Identify which cell holds the provided text, then report its [x, y] central coordinate. 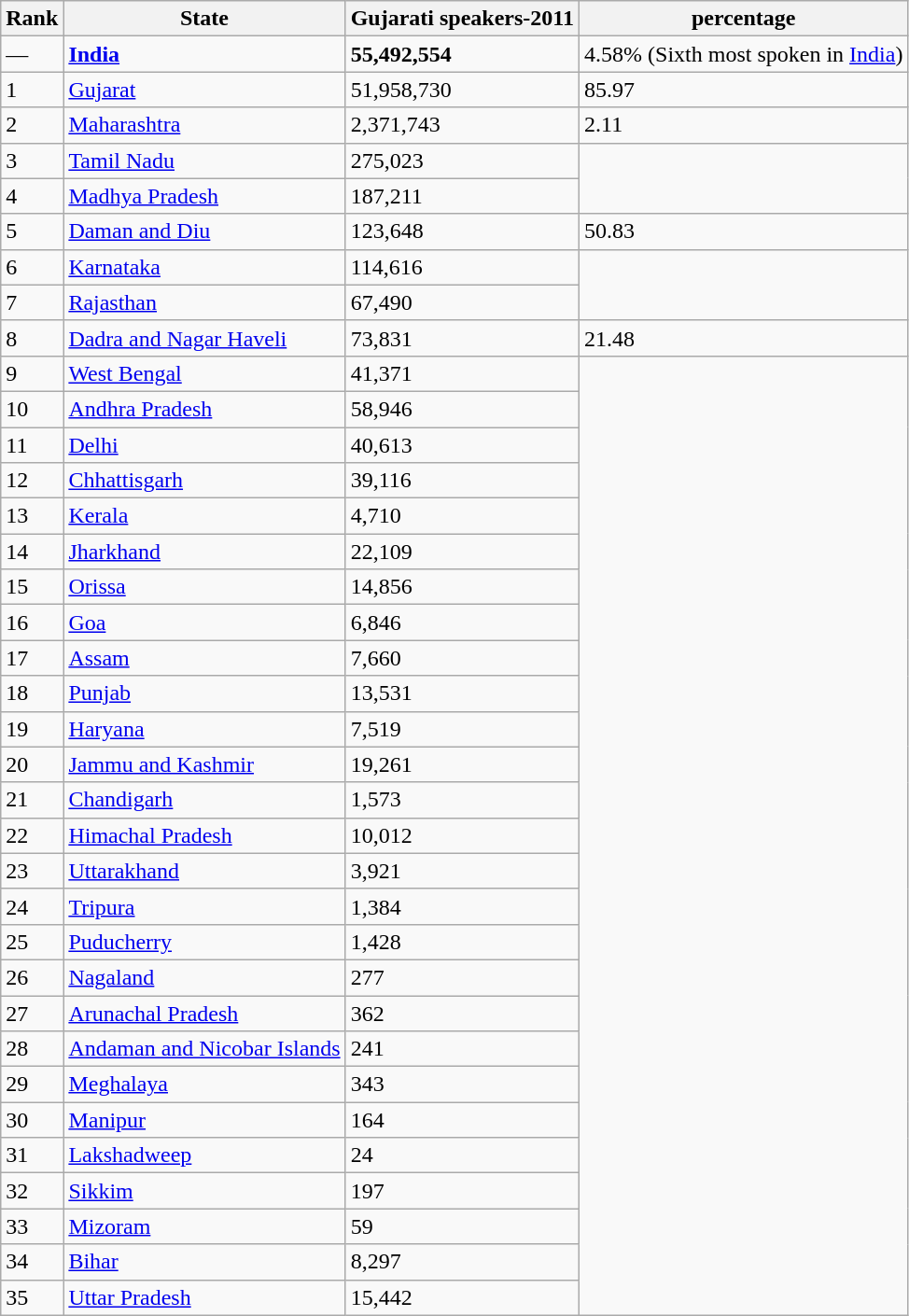
India [204, 54]
Karnataka [204, 267]
59 [462, 1226]
Mizoram [204, 1226]
27 [32, 1013]
187,211 [462, 196]
19 [32, 729]
Tripura [204, 906]
275,023 [462, 161]
Gujarati speakers-2011 [462, 19]
Rajasthan [204, 302]
34 [32, 1262]
51,958,730 [462, 90]
197 [462, 1191]
7 [32, 302]
Dadra and Nagar Haveli [204, 338]
15 [32, 587]
85.97 [744, 90]
4,710 [462, 516]
Orissa [204, 587]
11 [32, 445]
1 [32, 90]
percentage [744, 19]
Gujarat [204, 90]
35 [32, 1297]
67,490 [462, 302]
15,442 [462, 1297]
40,613 [462, 445]
25 [32, 942]
Delhi [204, 445]
West Bengal [204, 373]
5 [32, 231]
Chandigarh [204, 800]
29 [32, 1085]
18 [32, 693]
13 [32, 516]
12 [32, 481]
Arunachal Pradesh [204, 1013]
8,297 [462, 1262]
Manipur [204, 1120]
Andaman and Nicobar Islands [204, 1049]
58,946 [462, 409]
39,116 [462, 481]
Himachal Pradesh [204, 835]
4.58% (Sixth most spoken in India) [744, 54]
Punjab [204, 693]
Uttar Pradesh [204, 1297]
343 [462, 1085]
2 [32, 125]
Rank [32, 19]
Meghalaya [204, 1085]
8 [32, 338]
Daman and Diu [204, 231]
123,648 [462, 231]
2,371,743 [462, 125]
13,531 [462, 693]
Sikkim [204, 1191]
164 [462, 1120]
Jharkhand [204, 552]
17 [32, 658]
Chhattisgarh [204, 481]
3,921 [462, 871]
241 [462, 1049]
6 [32, 267]
22,109 [462, 552]
23 [32, 871]
Goa [204, 623]
1,384 [462, 906]
31 [32, 1155]
6,846 [462, 623]
14,856 [462, 587]
9 [32, 373]
10 [32, 409]
10,012 [462, 835]
22 [32, 835]
Kerala [204, 516]
1,428 [462, 942]
41,371 [462, 373]
2.11 [744, 125]
33 [32, 1226]
State [204, 19]
32 [32, 1191]
28 [32, 1049]
4 [32, 196]
Assam [204, 658]
14 [32, 552]
50.83 [744, 231]
362 [462, 1013]
Nagaland [204, 977]
114,616 [462, 267]
Jammu and Kashmir [204, 764]
19,261 [462, 764]
— [32, 54]
3 [32, 161]
Bihar [204, 1262]
30 [32, 1120]
Lakshadweep [204, 1155]
21.48 [744, 338]
7,519 [462, 729]
20 [32, 764]
1,573 [462, 800]
7,660 [462, 658]
Haryana [204, 729]
26 [32, 977]
Madhya Pradesh [204, 196]
55,492,554 [462, 54]
Maharashtra [204, 125]
Uttarakhand [204, 871]
Tamil Nadu [204, 161]
16 [32, 623]
73,831 [462, 338]
Puducherry [204, 942]
Andhra Pradesh [204, 409]
21 [32, 800]
277 [462, 977]
